Return the [x, y] coordinate for the center point of the cell that contains the specified text.  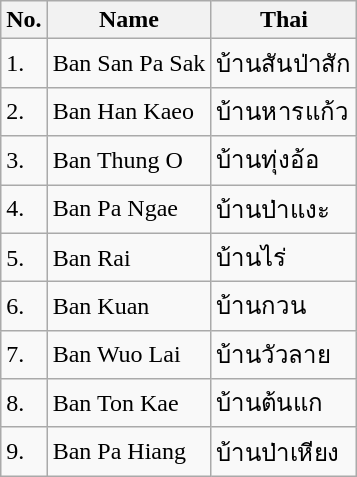
Ban Rai [129, 258]
Ban Wuo Lai [129, 354]
Ban Ton Kae [129, 404]
บ้านไร่ [284, 258]
บ้านกวน [284, 306]
Ban Han Kaeo [129, 112]
7. [24, 354]
บ้านป่าเหียง [284, 452]
9. [24, 452]
บ้านสันป่าสัก [284, 64]
Name [129, 20]
บ้านทุ่งอ้อ [284, 160]
Ban Pa Ngae [129, 208]
Ban Kuan [129, 306]
Ban Pa Hiang [129, 452]
Thai [284, 20]
บ้านหารแก้ว [284, 112]
4. [24, 208]
Ban San Pa Sak [129, 64]
1. [24, 64]
8. [24, 404]
บ้านต้นแก [284, 404]
5. [24, 258]
3. [24, 160]
Ban Thung O [129, 160]
6. [24, 306]
บ้านป่าแงะ [284, 208]
บ้านวัวลาย [284, 354]
No. [24, 20]
2. [24, 112]
